Return (x, y) of the center of cell containing provided text 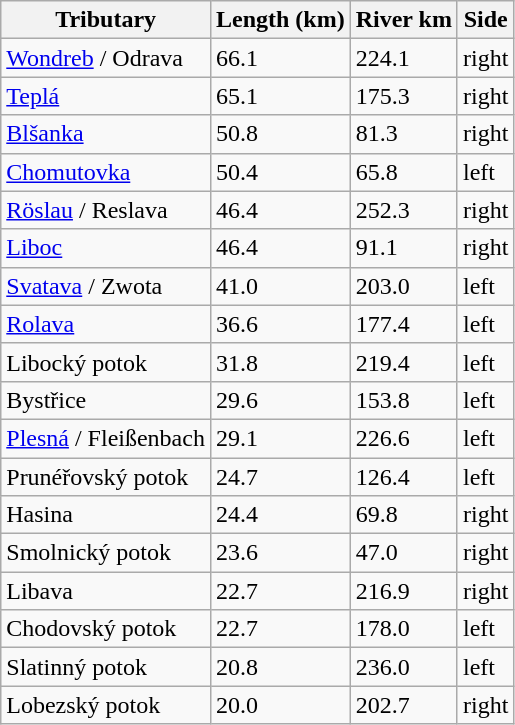
50.8 (280, 134)
Svatava / Zwota (106, 286)
236.0 (404, 667)
36.6 (280, 324)
224.1 (404, 58)
23.6 (280, 553)
65.1 (280, 96)
41.0 (280, 286)
River km (404, 20)
Plesná / Fleißenbach (106, 438)
81.3 (404, 134)
69.8 (404, 515)
29.6 (280, 400)
216.9 (404, 591)
Tributary (106, 20)
Teplá (106, 96)
Smolnický potok (106, 553)
Röslau / Reslava (106, 210)
20.8 (280, 667)
Wondreb / Odrava (106, 58)
219.4 (404, 362)
226.6 (404, 438)
Lobezský potok (106, 705)
31.8 (280, 362)
153.8 (404, 400)
178.0 (404, 629)
Chomutovka (106, 172)
Slatinný potok (106, 667)
65.8 (404, 172)
47.0 (404, 553)
Blšanka (106, 134)
24.7 (280, 477)
Chodovský potok (106, 629)
177.4 (404, 324)
29.1 (280, 438)
50.4 (280, 172)
Liboc (106, 248)
203.0 (404, 286)
24.4 (280, 515)
Bystřice (106, 400)
202.7 (404, 705)
Rolava (106, 324)
Side (485, 20)
Libava (106, 591)
Hasina (106, 515)
252.3 (404, 210)
91.1 (404, 248)
126.4 (404, 477)
Libocký potok (106, 362)
66.1 (280, 58)
Prunéřovský potok (106, 477)
Length (km) (280, 20)
20.0 (280, 705)
175.3 (404, 96)
